Extract the [x, y] coordinate from the center of the cell holding the provided text.  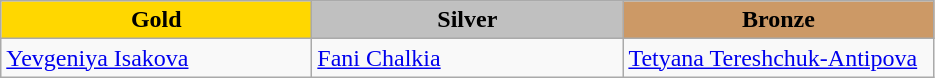
Gold [156, 20]
Fani Chalkia [468, 58]
Tetyana Tereshchuk-Antipova [778, 58]
Yevgeniya Isakova [156, 58]
Silver [468, 20]
Bronze [778, 20]
